From the cell containing the given text, extract its center point as [X, Y] coordinate. 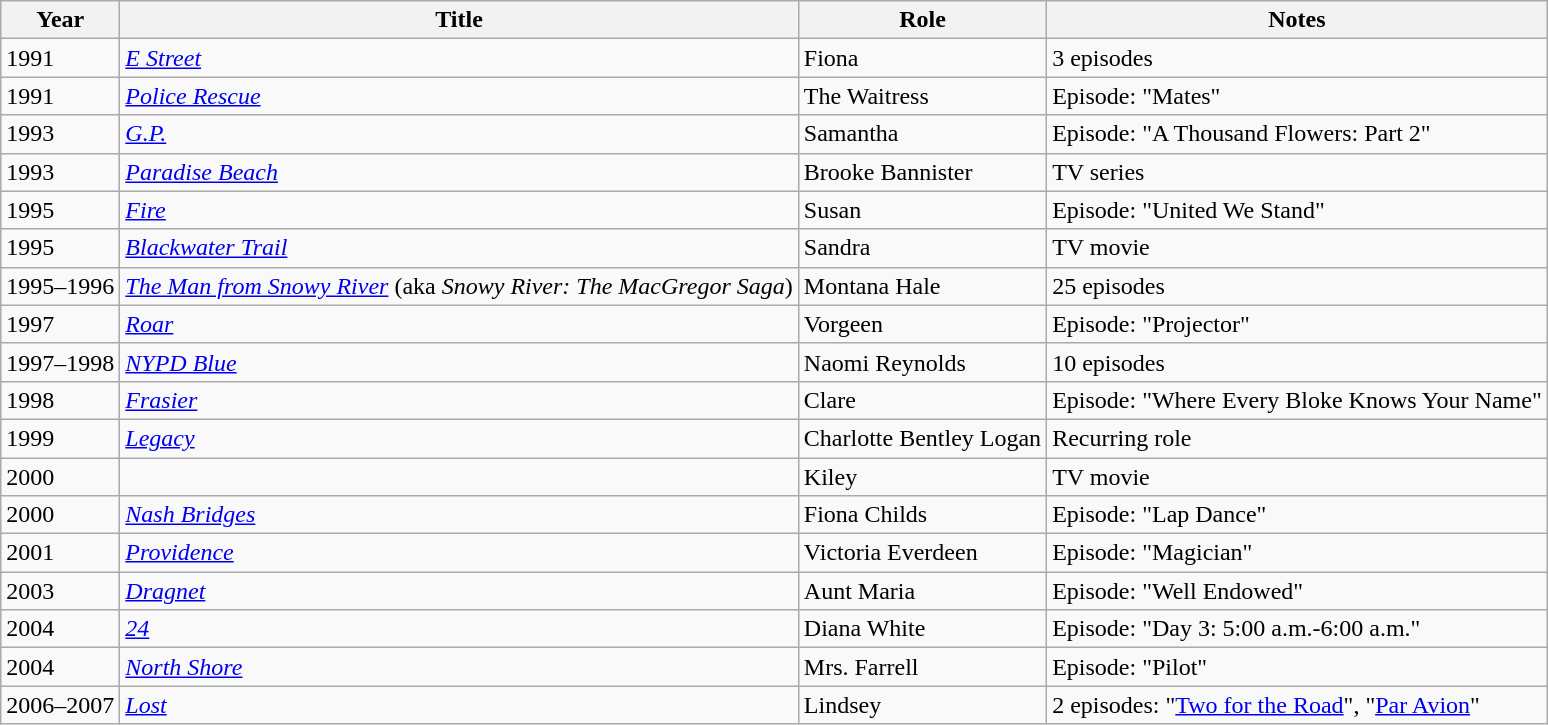
The Man from Snowy River (aka Snowy River: The MacGregor Saga) [459, 286]
Episode: "Projector" [1298, 324]
E Street [459, 58]
10 episodes [1298, 362]
Notes [1298, 20]
Naomi Reynolds [922, 362]
Vorgeen [922, 324]
Fiona Childs [922, 515]
1997–1998 [60, 362]
Dragnet [459, 591]
Brooke Bannister [922, 172]
Diana White [922, 629]
Episode: "A Thousand Flowers: Part 2" [1298, 134]
Blackwater Trail [459, 248]
TV series [1298, 172]
2001 [60, 553]
Aunt Maria [922, 591]
Episode: "Day 3: 5:00 a.m.-6:00 a.m." [1298, 629]
Title [459, 20]
Episode: "Magician" [1298, 553]
Episode: "Well Endowed" [1298, 591]
Lindsey [922, 705]
The Waitress [922, 96]
1999 [60, 438]
Recurring role [1298, 438]
Lost [459, 705]
Sandra [922, 248]
G.P. [459, 134]
Samantha [922, 134]
Episode: "Mates" [1298, 96]
1995–1996 [60, 286]
Legacy [459, 438]
2003 [60, 591]
2006–2007 [60, 705]
Providence [459, 553]
Episode: "Where Every Bloke Knows Your Name" [1298, 400]
Victoria Everdeen [922, 553]
Susan [922, 210]
Frasier [459, 400]
1997 [60, 324]
Police Rescue [459, 96]
Role [922, 20]
Episode: "Lap Dance" [1298, 515]
24 [459, 629]
2 episodes: "Two for the Road", "Par Avion" [1298, 705]
Clare [922, 400]
Montana Hale [922, 286]
1998 [60, 400]
3 episodes [1298, 58]
Kiley [922, 477]
NYPD Blue [459, 362]
Charlotte Bentley Logan [922, 438]
Mrs. Farrell [922, 667]
North Shore [459, 667]
Nash Bridges [459, 515]
Episode: "United We Stand" [1298, 210]
Episode: "Pilot" [1298, 667]
Fire [459, 210]
25 episodes [1298, 286]
Year [60, 20]
Roar [459, 324]
Fiona [922, 58]
Paradise Beach [459, 172]
